Detect which cell encompasses the target text, then output its (x, y) center coordinate. 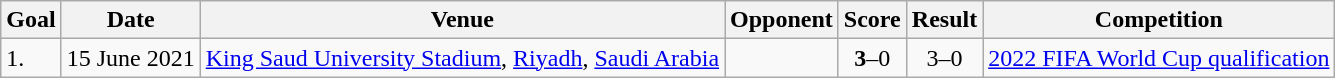
15 June 2021 (130, 58)
Result (944, 20)
Goal (31, 20)
King Saud University Stadium, Riyadh, Saudi Arabia (462, 58)
2022 FIFA World Cup qualification (1159, 58)
Competition (1159, 20)
Opponent (782, 20)
Venue (462, 20)
1. (31, 58)
Date (130, 20)
Score (872, 20)
